Extract the (X, Y) coordinate from the center of the cell holding the provided text.  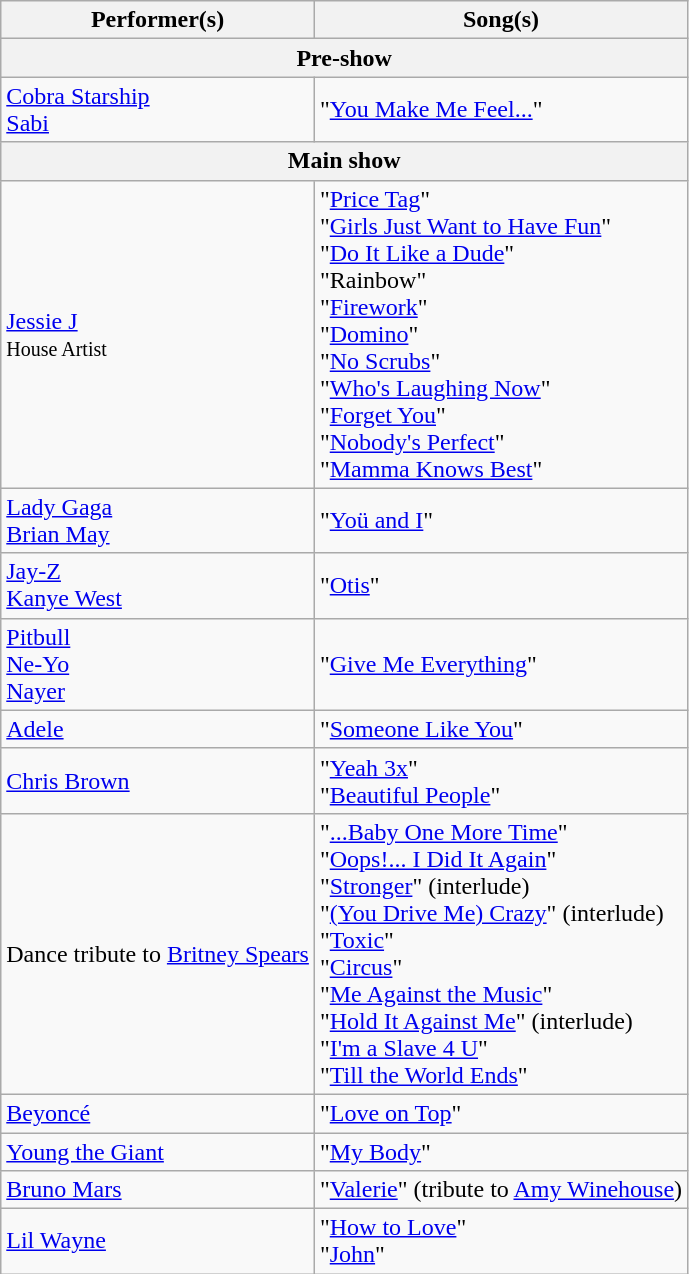
Cobra StarshipSabi (158, 110)
Jessie JHouse Artist (158, 334)
"Valerie" (tribute to Amy Winehouse) (500, 1190)
Bruno Mars (158, 1190)
Beyoncé (158, 1113)
PitbullNe-YoNayer (158, 664)
"Yeah 3x""Beautiful People" (500, 780)
Performer(s) (158, 20)
"My Body" (500, 1151)
"Love on Top" (500, 1113)
Main show (344, 161)
"How to Love""John" (500, 1242)
"Give Me Everything" (500, 664)
"Someone Like You" (500, 729)
Jay-ZKanye West (158, 586)
Lady GagaBrian May (158, 520)
Pre-show (344, 58)
Lil Wayne (158, 1242)
Dance tribute to Britney Spears (158, 954)
"You Make Me Feel..." (500, 110)
Young the Giant (158, 1151)
"Otis" (500, 586)
Chris Brown (158, 780)
Adele (158, 729)
Song(s) (500, 20)
"Yoü and I" (500, 520)
